Pinpoint the cell where the given text exists, returning its (x, y) midpoint coordinate. 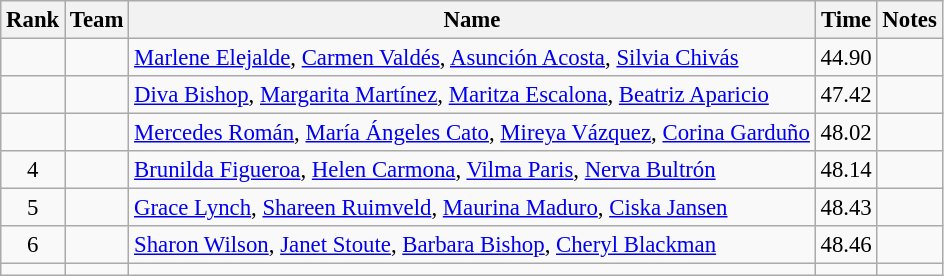
Brunilda Figueroa, Helen Carmona, Vilma Paris, Nerva Bultrón (472, 170)
4 (33, 170)
Notes (910, 20)
Rank (33, 20)
Mercedes Román, María Ángeles Cato, Mireya Vázquez, Corina Garduño (472, 133)
48.14 (846, 170)
6 (33, 245)
48.02 (846, 133)
Name (472, 20)
5 (33, 208)
Marlene Elejalde, Carmen Valdés, Asunción Acosta, Silvia Chivás (472, 58)
Grace Lynch, Shareen Ruimveld, Maurina Maduro, Ciska Jansen (472, 208)
48.43 (846, 208)
47.42 (846, 95)
Time (846, 20)
48.46 (846, 245)
Team (97, 20)
44.90 (846, 58)
Diva Bishop, Margarita Martínez, Maritza Escalona, Beatriz Aparicio (472, 95)
Sharon Wilson, Janet Stoute, Barbara Bishop, Cheryl Blackman (472, 245)
